Identify which cell holds the provided text, then report its [X, Y] central coordinate. 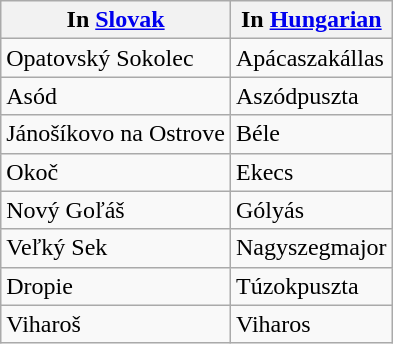
Nagyszegmajor [311, 248]
Jánošíkovo na Ostrove [116, 134]
Asód [116, 96]
Dropie [116, 286]
Túzokpuszta [311, 286]
Nový Goľáš [116, 210]
In Slovak [116, 20]
Opatovský Sokolec [116, 58]
Okoč [116, 172]
Viharoš [116, 324]
Ekecs [311, 172]
Aszódpuszta [311, 96]
Béle [311, 134]
Veľký Sek [116, 248]
Apácaszakállas [311, 58]
In Hungarian [311, 20]
Viharos [311, 324]
Gólyás [311, 210]
